From the cell containing the given text, extract its center point as (x, y) coordinate. 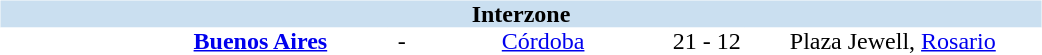
Córdoba (544, 42)
- (402, 42)
Plaza Jewell, Rosario (892, 42)
Buenos Aires (260, 42)
21 - 12 (707, 42)
Interzone (520, 14)
